Output the [x, y] coordinate of the center of the cell containing the given text.  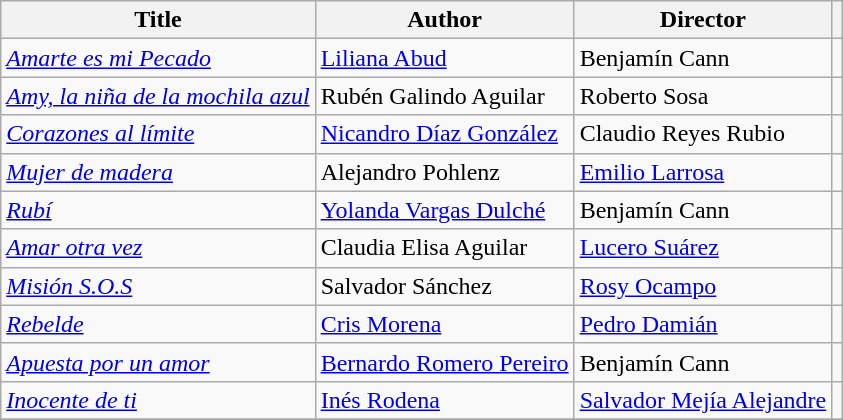
Author [444, 20]
Claudio Reyes Rubio [703, 134]
Misión S.O.S [158, 286]
Mujer de madera [158, 172]
Title [158, 20]
Rebelde [158, 324]
Director [703, 20]
Pedro Damián [703, 324]
Nicandro Díaz González [444, 134]
Salvador Sánchez [444, 286]
Salvador Mejía Alejandre [703, 400]
Liliana Abud [444, 58]
Claudia Elisa Aguilar [444, 248]
Emilio Larrosa [703, 172]
Roberto Sosa [703, 96]
Yolanda Vargas Dulché [444, 210]
Rosy Ocampo [703, 286]
Cris Morena [444, 324]
Amy, la niña de la mochila azul [158, 96]
Inocente de ti [158, 400]
Lucero Suárez [703, 248]
Amar otra vez [158, 248]
Bernardo Romero Pereiro [444, 362]
Rubí [158, 210]
Corazones al límite [158, 134]
Apuesta por un amor [158, 362]
Amarte es mi Pecado [158, 58]
Rubén Galindo Aguilar [444, 96]
Alejandro Pohlenz [444, 172]
Inés Rodena [444, 400]
